Return (x, y) of the center of cell containing provided text 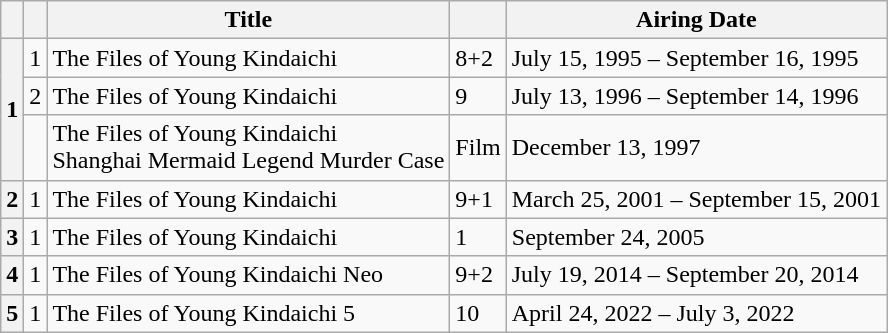
9+2 (478, 275)
3 (12, 237)
Airing Date (696, 20)
July 13, 1996 – September 14, 1996 (696, 96)
The Files of Young KindaichiShanghai Mermaid Legend Murder Case (248, 148)
9+1 (478, 199)
July 15, 1995 – September 16, 1995 (696, 58)
9 (478, 96)
The Files of Young Kindaichi 5 (248, 313)
December 13, 1997 (696, 148)
The Files of Young Kindaichi Neo (248, 275)
8+2 (478, 58)
10 (478, 313)
Title (248, 20)
July 19, 2014 – September 20, 2014 (696, 275)
5 (12, 313)
March 25, 2001 – September 15, 2001 (696, 199)
April 24, 2022 – July 3, 2022 (696, 313)
4 (12, 275)
Film (478, 148)
September 24, 2005 (696, 237)
